Locate the cell with the specified text and output its [X, Y] center coordinate. 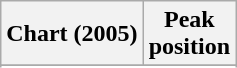
Peak position [189, 34]
Chart (2005) [72, 34]
